Extract the (x, y) coordinate from the center of the cell holding the provided text.  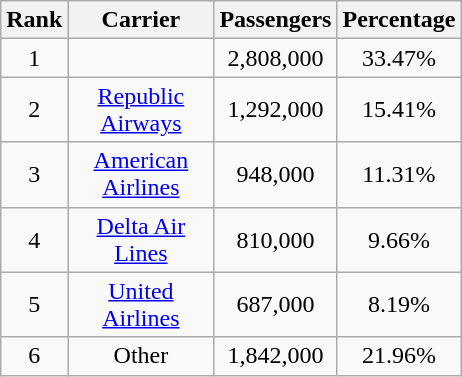
687,000 (276, 304)
6 (34, 356)
3 (34, 174)
Other (141, 356)
1,292,000 (276, 110)
1 (34, 58)
Republic Airways (141, 110)
11.31% (399, 174)
Carrier (141, 20)
4 (34, 240)
948,000 (276, 174)
9.66% (399, 240)
2,808,000 (276, 58)
15.41% (399, 110)
8.19% (399, 304)
5 (34, 304)
2 (34, 110)
21.96% (399, 356)
Percentage (399, 20)
United Airlines (141, 304)
Rank (34, 20)
American Airlines (141, 174)
33.47% (399, 58)
810,000 (276, 240)
Delta Air Lines (141, 240)
1,842,000 (276, 356)
Passengers (276, 20)
